Detect which cell encompasses the target text, then output its [x, y] center coordinate. 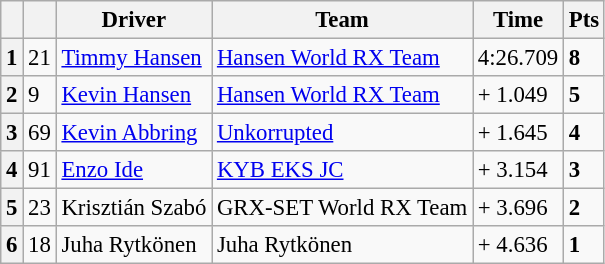
21 [40, 58]
Kevin Abbring [134, 133]
6 [12, 245]
Time [518, 20]
18 [40, 245]
Unkorrupted [342, 133]
+ 1.049 [518, 95]
Enzo Ide [134, 170]
4:26.709 [518, 58]
9 [40, 95]
KYB EKS JC [342, 170]
+ 4.636 [518, 245]
Kevin Hansen [134, 95]
8 [584, 58]
+ 3.696 [518, 208]
GRX-SET World RX Team [342, 208]
69 [40, 133]
Driver [134, 20]
91 [40, 170]
Timmy Hansen [134, 58]
23 [40, 208]
Team [342, 20]
Krisztián Szabó [134, 208]
Pts [584, 20]
+ 1.645 [518, 133]
+ 3.154 [518, 170]
